Provide the (X, Y) coordinate of the cell's center where the given text is located.  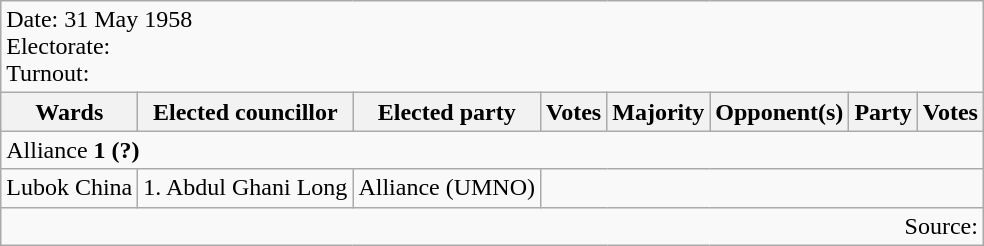
Date: 31 May 1958Electorate: Turnout: (492, 47)
Wards (70, 112)
Alliance (UMNO) (447, 188)
Party (883, 112)
Opponent(s) (780, 112)
Elected councillor (246, 112)
Majority (658, 112)
Source: (492, 226)
1. Abdul Ghani Long (246, 188)
Elected party (447, 112)
Lubok China (70, 188)
Alliance 1 (?) (492, 150)
